Output the (X, Y) coordinate of the center of the cell containing the given text.  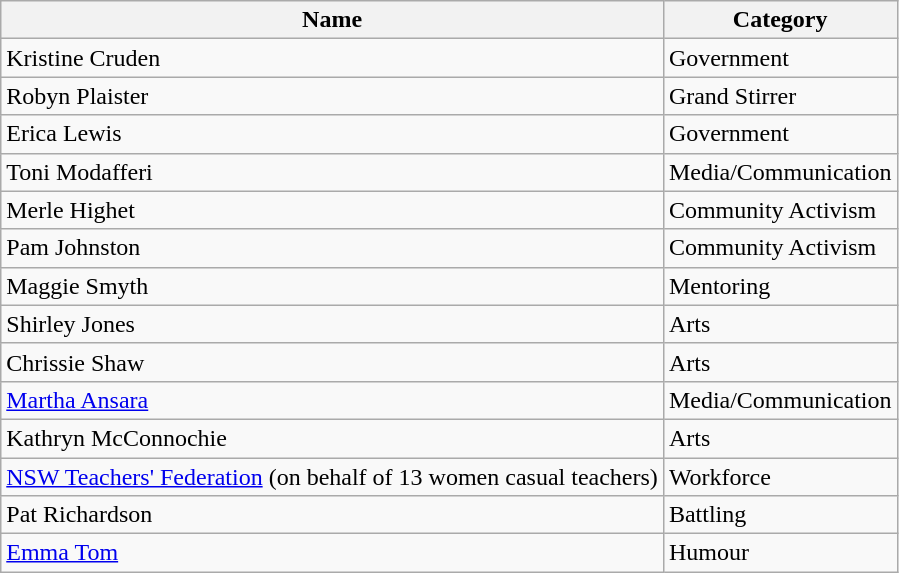
Chrissie Shaw (332, 362)
Emma Tom (332, 553)
Humour (780, 553)
Shirley Jones (332, 324)
Mentoring (780, 286)
Toni Modafferi (332, 172)
Kathryn McConnochie (332, 438)
Battling (780, 515)
Workforce (780, 477)
Merle Highet (332, 210)
Martha Ansara (332, 400)
Kristine Cruden (332, 58)
Name (332, 20)
Erica Lewis (332, 134)
Maggie Smyth (332, 286)
Category (780, 20)
NSW Teachers' Federation (on behalf of 13 women casual teachers) (332, 477)
Robyn Plaister (332, 96)
Pat Richardson (332, 515)
Grand Stirrer (780, 96)
Pam Johnston (332, 248)
